Determine the (x, y) coordinate at the center of the cell enclosing the given text.  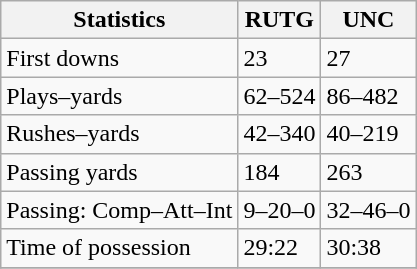
UNC (368, 20)
184 (280, 172)
Passing: Comp–Att–Int (120, 210)
RUTG (280, 20)
Rushes–yards (120, 134)
23 (280, 58)
9–20–0 (280, 210)
42–340 (280, 134)
40–219 (368, 134)
First downs (120, 58)
30:38 (368, 248)
263 (368, 172)
32–46–0 (368, 210)
27 (368, 58)
Statistics (120, 20)
Passing yards (120, 172)
Plays–yards (120, 96)
29:22 (280, 248)
86–482 (368, 96)
62–524 (280, 96)
Time of possession (120, 248)
